Output the [X, Y] coordinate of the center of the cell containing the given text.  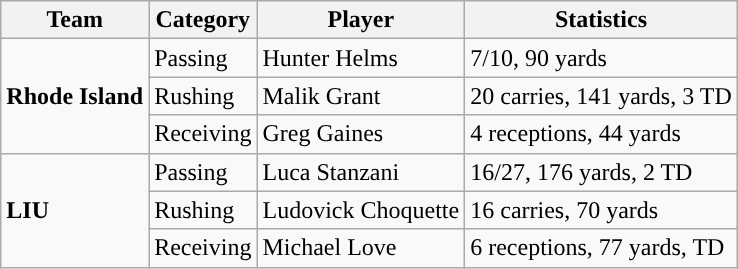
Category [203, 20]
Rhode Island [75, 96]
Malik Grant [361, 96]
20 carries, 141 yards, 3 TD [602, 96]
Hunter Helms [361, 58]
4 receptions, 44 yards [602, 134]
Statistics [602, 20]
7/10, 90 yards [602, 58]
Team [75, 20]
Ludovick Choquette [361, 210]
Player [361, 20]
Greg Gaines [361, 134]
LIU [75, 210]
Luca Stanzani [361, 172]
16 carries, 70 yards [602, 210]
Michael Love [361, 248]
6 receptions, 77 yards, TD [602, 248]
16/27, 176 yards, 2 TD [602, 172]
